Detect which cell encompasses the target text, then output its [x, y] center coordinate. 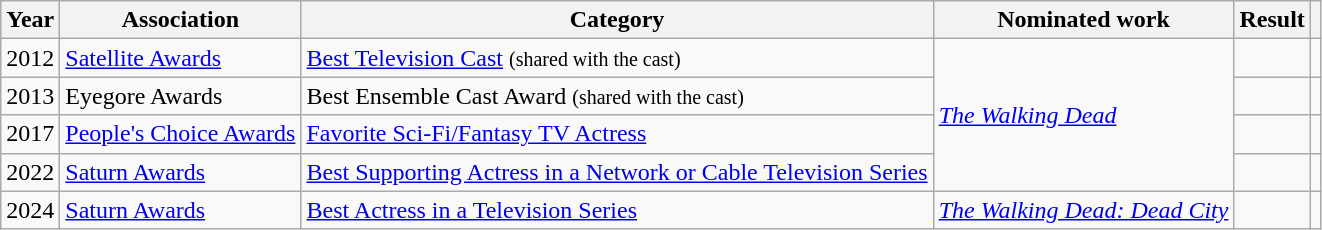
Satellite Awards [180, 58]
2013 [30, 96]
Nominated work [1084, 20]
2017 [30, 134]
Category [617, 20]
Year [30, 20]
The Walking Dead: Dead City [1084, 210]
Best Ensemble Cast Award (shared with the cast) [617, 96]
2024 [30, 210]
Best Actress in a Television Series [617, 210]
Association [180, 20]
Eyegore Awards [180, 96]
2022 [30, 172]
People's Choice Awards [180, 134]
Best Television Cast (shared with the cast) [617, 58]
Favorite Sci-Fi/Fantasy TV Actress [617, 134]
2012 [30, 58]
The Walking Dead [1084, 115]
Result [1272, 20]
Best Supporting Actress in a Network or Cable Television Series [617, 172]
